Output the (x, y) coordinate of the center of the cell containing the given text.  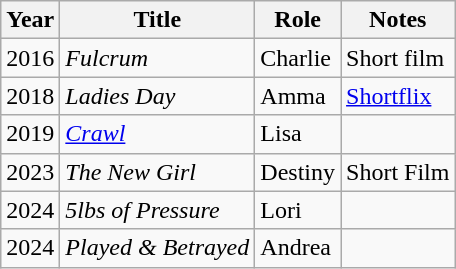
Shortflix (398, 96)
2023 (30, 172)
2018 (30, 96)
Lori (298, 210)
The New Girl (158, 172)
Year (30, 20)
Played & Betrayed (158, 248)
2016 (30, 58)
Ladies Day (158, 96)
Lisa (298, 134)
Role (298, 20)
2019 (30, 134)
Destiny (298, 172)
Andrea (298, 248)
Short film (398, 58)
Charlie (298, 58)
Notes (398, 20)
5lbs of Pressure (158, 210)
Amma (298, 96)
Title (158, 20)
Fulcrum (158, 58)
Crawl (158, 134)
Short Film (398, 172)
